Scan for the cell matching the given text and deliver its [x, y] coordinate at center. 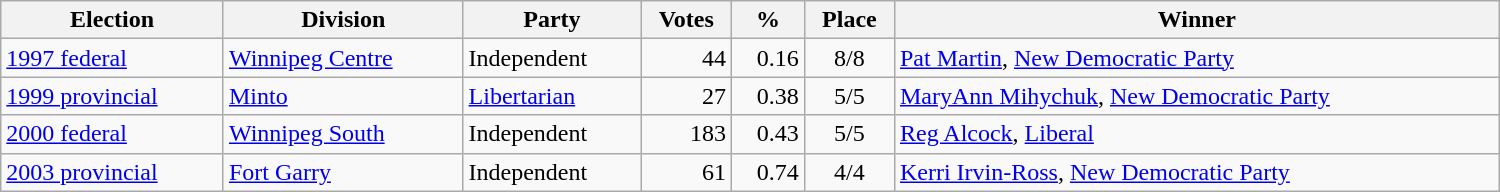
Libertarian [552, 96]
1999 provincial [112, 96]
Winnipeg South [343, 134]
0.74 [768, 172]
183 [686, 134]
4/4 [849, 172]
0.43 [768, 134]
Division [343, 20]
8/8 [849, 58]
Winnipeg Centre [343, 58]
44 [686, 58]
Election [112, 20]
Kerri Irvin-Ross, New Democratic Party [1196, 172]
0.16 [768, 58]
Votes [686, 20]
Fort Garry [343, 172]
61 [686, 172]
27 [686, 96]
MaryAnn Mihychuk, New Democratic Party [1196, 96]
Minto [343, 96]
0.38 [768, 96]
Pat Martin, New Democratic Party [1196, 58]
2000 federal [112, 134]
Place [849, 20]
Party [552, 20]
2003 provincial [112, 172]
Winner [1196, 20]
Reg Alcock, Liberal [1196, 134]
1997 federal [112, 58]
% [768, 20]
